Identify which cell holds the provided text, then report its (X, Y) central coordinate. 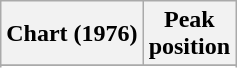
Peakposition (189, 34)
Chart (1976) (72, 34)
